Return the (x, y) coordinate for the center point of the cell that contains the specified text.  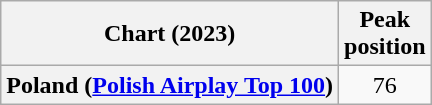
76 (385, 85)
Peakposition (385, 34)
Poland (Polish Airplay Top 100) (170, 85)
Chart (2023) (170, 34)
